Capture the cell that displays the provided text and extract its (X, Y) central coordinate. 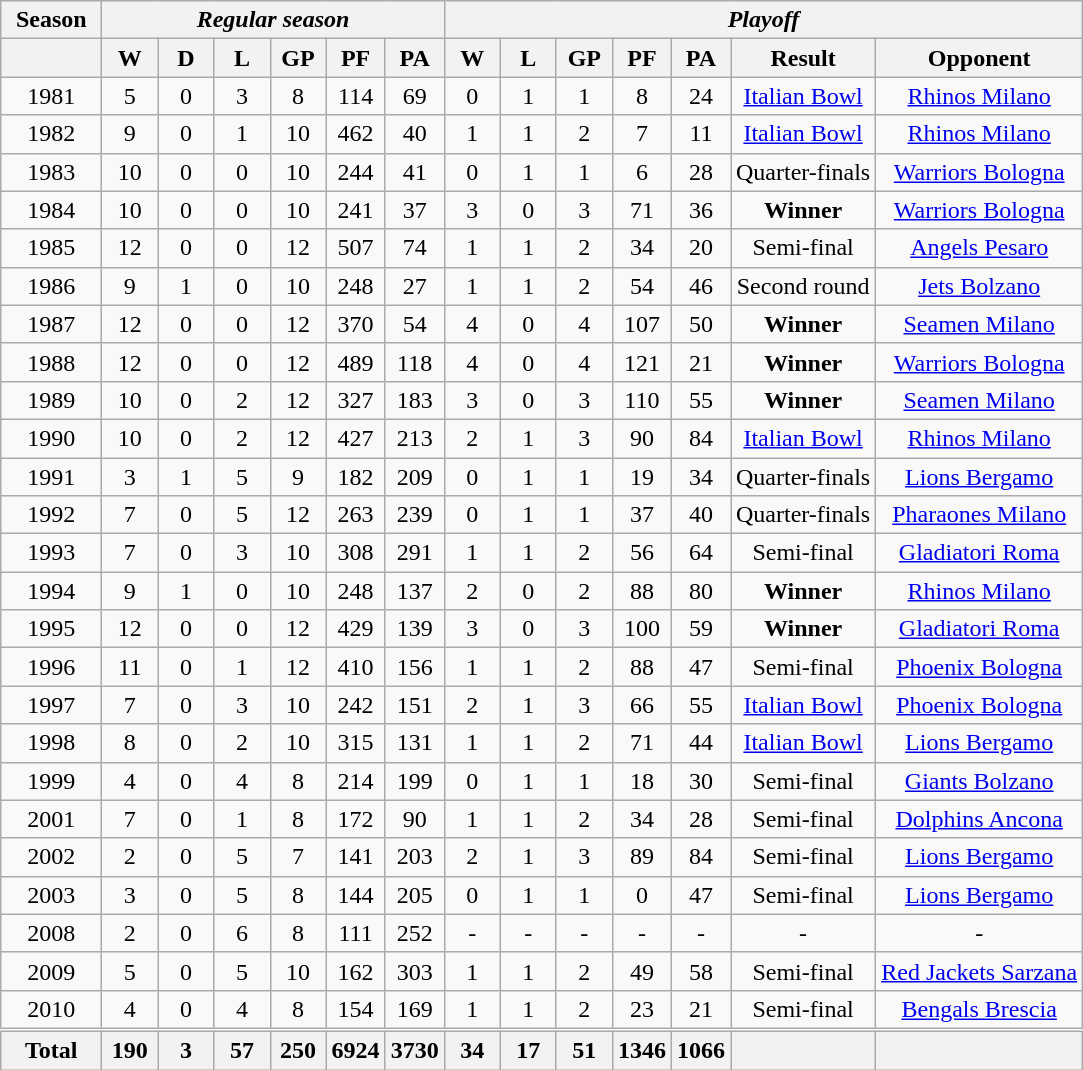
1996 (52, 667)
1990 (52, 438)
27 (414, 286)
2009 (52, 971)
1989 (52, 400)
252 (414, 933)
308 (356, 553)
Opponent (980, 58)
118 (414, 362)
30 (700, 781)
Dolphins Ancona (980, 819)
44 (700, 743)
56 (642, 553)
80 (700, 591)
1991 (52, 477)
17 (528, 1050)
2001 (52, 819)
Jets Bolzano (980, 286)
89 (642, 857)
263 (356, 515)
203 (414, 857)
Total (52, 1050)
6924 (356, 1050)
114 (356, 96)
427 (356, 438)
69 (414, 96)
1988 (52, 362)
66 (642, 705)
1997 (52, 705)
1981 (52, 96)
1986 (52, 286)
190 (130, 1050)
1994 (52, 591)
49 (642, 971)
58 (700, 971)
Regular season (273, 20)
507 (356, 248)
111 (356, 933)
41 (414, 172)
36 (700, 210)
137 (414, 591)
1982 (52, 134)
2002 (52, 857)
D (186, 58)
2003 (52, 895)
169 (414, 1010)
2010 (52, 1010)
107 (642, 324)
1066 (700, 1050)
156 (414, 667)
20 (700, 248)
24 (700, 96)
18 (642, 781)
139 (414, 629)
291 (414, 553)
244 (356, 172)
213 (414, 438)
1984 (52, 210)
110 (642, 400)
64 (700, 553)
Season (52, 20)
1998 (52, 743)
154 (356, 1010)
131 (414, 743)
Pharaones Milano (980, 515)
74 (414, 248)
141 (356, 857)
199 (414, 781)
242 (356, 705)
183 (414, 400)
Red Jackets Sarzana (980, 971)
250 (298, 1050)
429 (356, 629)
205 (414, 895)
1992 (52, 515)
1999 (52, 781)
144 (356, 895)
489 (356, 362)
1995 (52, 629)
100 (642, 629)
1983 (52, 172)
Playoff (763, 20)
23 (642, 1010)
151 (414, 705)
51 (584, 1050)
1993 (52, 553)
Angels Pesaro (980, 248)
462 (356, 134)
303 (414, 971)
241 (356, 210)
172 (356, 819)
327 (356, 400)
57 (242, 1050)
239 (414, 515)
Giants Bolzano (980, 781)
209 (414, 477)
410 (356, 667)
50 (700, 324)
46 (700, 286)
2008 (52, 933)
162 (356, 971)
Second round (802, 286)
121 (642, 362)
Result (802, 58)
214 (356, 781)
370 (356, 324)
59 (700, 629)
Bengals Brescia (980, 1010)
1346 (642, 1050)
1987 (52, 324)
315 (356, 743)
19 (642, 477)
1985 (52, 248)
3730 (414, 1050)
182 (356, 477)
